Find where the given text appears and provide that cell's center as [X, Y] coordinate. 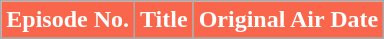
Original Air Date [288, 20]
Episode No. [68, 20]
Title [164, 20]
